Search for the cell housing the specified text and yield its (x, y) center coordinate. 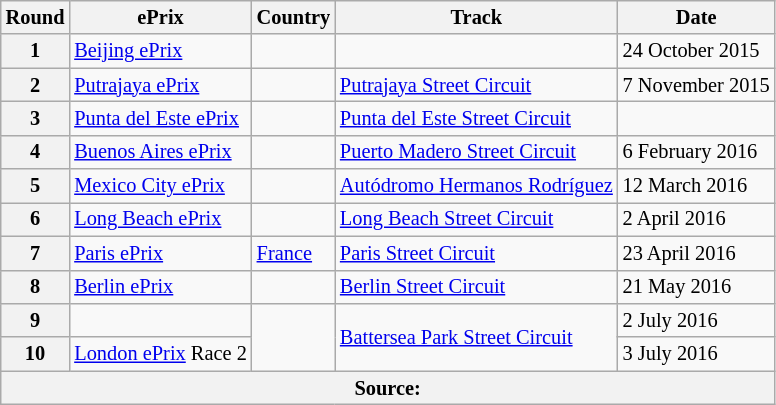
London ePrix Race 2 (160, 354)
4 (36, 152)
Round (36, 17)
Putrajaya Street Circuit (476, 85)
Long Beach ePrix (160, 219)
Autódromo Hermanos Rodríguez (476, 186)
6 February 2016 (696, 152)
3 July 2016 (696, 354)
Berlin Street Circuit (476, 287)
Source: (388, 388)
Berlin ePrix (160, 287)
Date (696, 17)
Battersea Park Street Circuit (476, 336)
Putrajaya ePrix (160, 85)
3 (36, 118)
Paris ePrix (160, 253)
21 May 2016 (696, 287)
8 (36, 287)
ePrix (160, 17)
Punta del Este Street Circuit (476, 118)
2 April 2016 (696, 219)
7 (36, 253)
Track (476, 17)
12 March 2016 (696, 186)
France (294, 253)
Punta del Este ePrix (160, 118)
1 (36, 51)
Buenos Aires ePrix (160, 152)
2 (36, 85)
Beijing ePrix (160, 51)
6 (36, 219)
24 October 2015 (696, 51)
Puerto Madero Street Circuit (476, 152)
9 (36, 320)
Long Beach Street Circuit (476, 219)
2 July 2016 (696, 320)
Country (294, 17)
5 (36, 186)
23 April 2016 (696, 253)
Paris Street Circuit (476, 253)
7 November 2015 (696, 85)
10 (36, 354)
Mexico City ePrix (160, 186)
